Return (X, Y) of the center of cell containing provided text 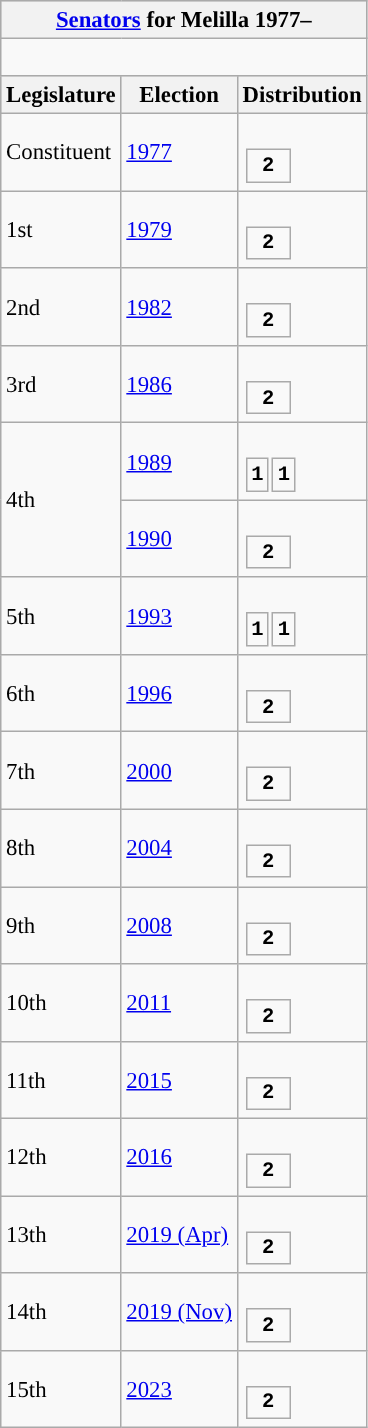
2004 (179, 848)
2000 (179, 770)
1979 (179, 230)
9th (61, 926)
14th (61, 1312)
Senators for Melilla 1977– (184, 20)
12th (61, 1158)
4th (61, 500)
1990 (179, 538)
8th (61, 848)
2019 (Apr) (179, 1234)
1982 (179, 306)
Distribution (302, 95)
1977 (179, 152)
1996 (179, 694)
2023 (179, 1388)
7th (61, 770)
1993 (179, 616)
1st (61, 230)
6th (61, 694)
2016 (179, 1158)
13th (61, 1234)
1986 (179, 384)
Legislature (61, 95)
2015 (179, 1080)
2008 (179, 926)
15th (61, 1388)
2019 (Nov) (179, 1312)
2nd (61, 306)
10th (61, 1002)
5th (61, 616)
3rd (61, 384)
Election (179, 95)
1989 (179, 462)
Constituent (61, 152)
11th (61, 1080)
2011 (179, 1002)
